Detect which cell encompasses the target text, then output its (x, y) center coordinate. 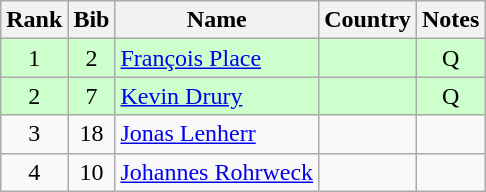
18 (92, 134)
Bib (92, 20)
1 (34, 58)
François Place (217, 58)
Rank (34, 20)
Jonas Lenherr (217, 134)
Johannes Rohrweck (217, 172)
Kevin Drury (217, 96)
Notes (450, 20)
Country (368, 20)
10 (92, 172)
3 (34, 134)
7 (92, 96)
Name (217, 20)
4 (34, 172)
